Scan for the cell matching the given text and deliver its [X, Y] coordinate at center. 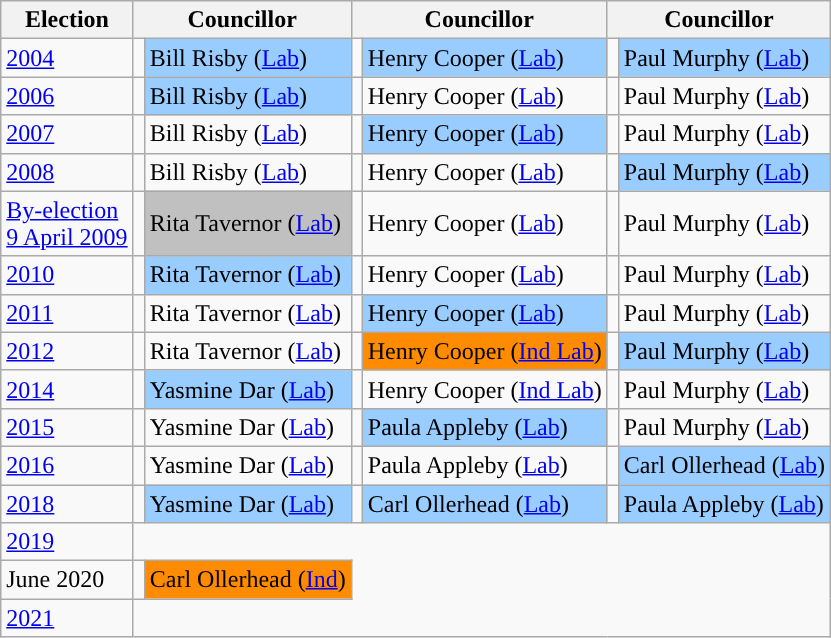
2008 [67, 172]
Carl Ollerhead (Ind) [248, 580]
2007 [67, 134]
June 2020 [67, 580]
2018 [67, 503]
2010 [67, 275]
Election [67, 20]
2014 [67, 389]
2011 [67, 313]
By-election9 April 2009 [67, 224]
2012 [67, 351]
2021 [67, 618]
2015 [67, 427]
2019 [67, 542]
2006 [67, 96]
2016 [67, 465]
2004 [67, 58]
